Return the (x, y) coordinate for the center point of the cell that contains the specified text.  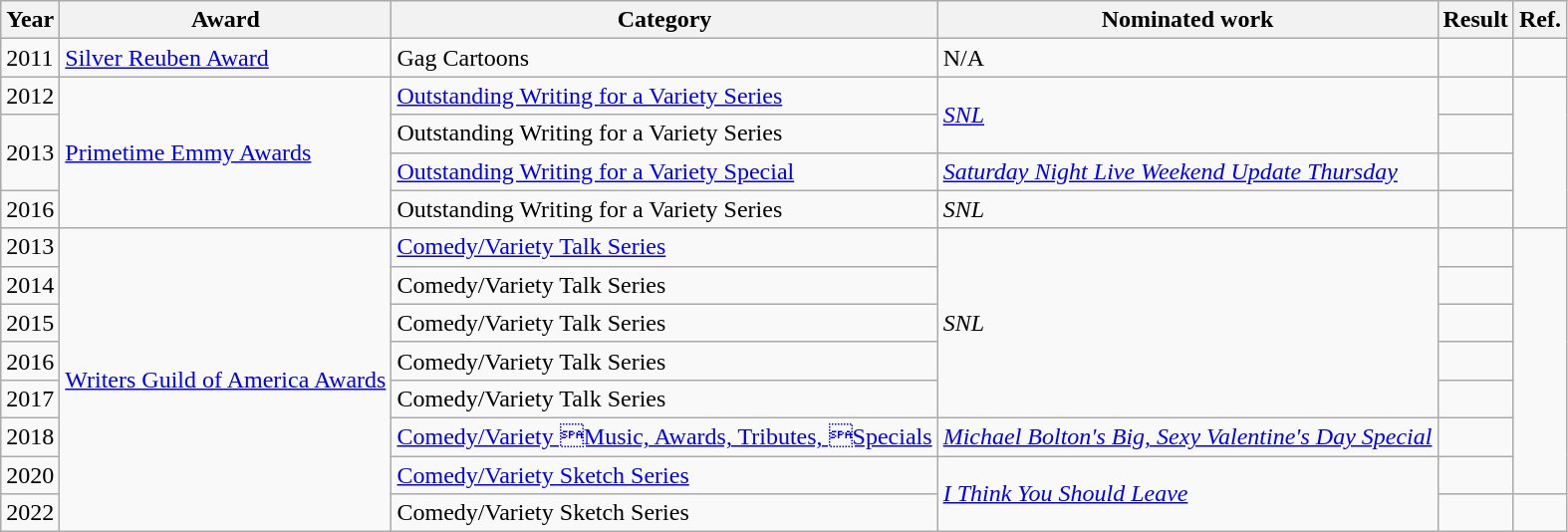
Michael Bolton's Big, Sexy Valentine's Day Special (1187, 436)
Saturday Night Live Weekend Update Thursday (1187, 171)
Comedy/Variety Music, Awards, Tributes, Specials (664, 436)
Ref. (1540, 20)
Result (1475, 20)
Nominated work (1187, 20)
Primetime Emmy Awards (225, 152)
2018 (30, 436)
2012 (30, 96)
2014 (30, 285)
Silver Reuben Award (225, 58)
Category (664, 20)
Year (30, 20)
2020 (30, 475)
2022 (30, 513)
2015 (30, 323)
2017 (30, 399)
I Think You Should Leave (1187, 494)
2011 (30, 58)
Outstanding Writing for a Variety Special (664, 171)
Gag Cartoons (664, 58)
Award (225, 20)
Writers Guild of America Awards (225, 380)
N/A (1187, 58)
